Extract the (x, y) coordinate from the center of the cell holding the provided text.  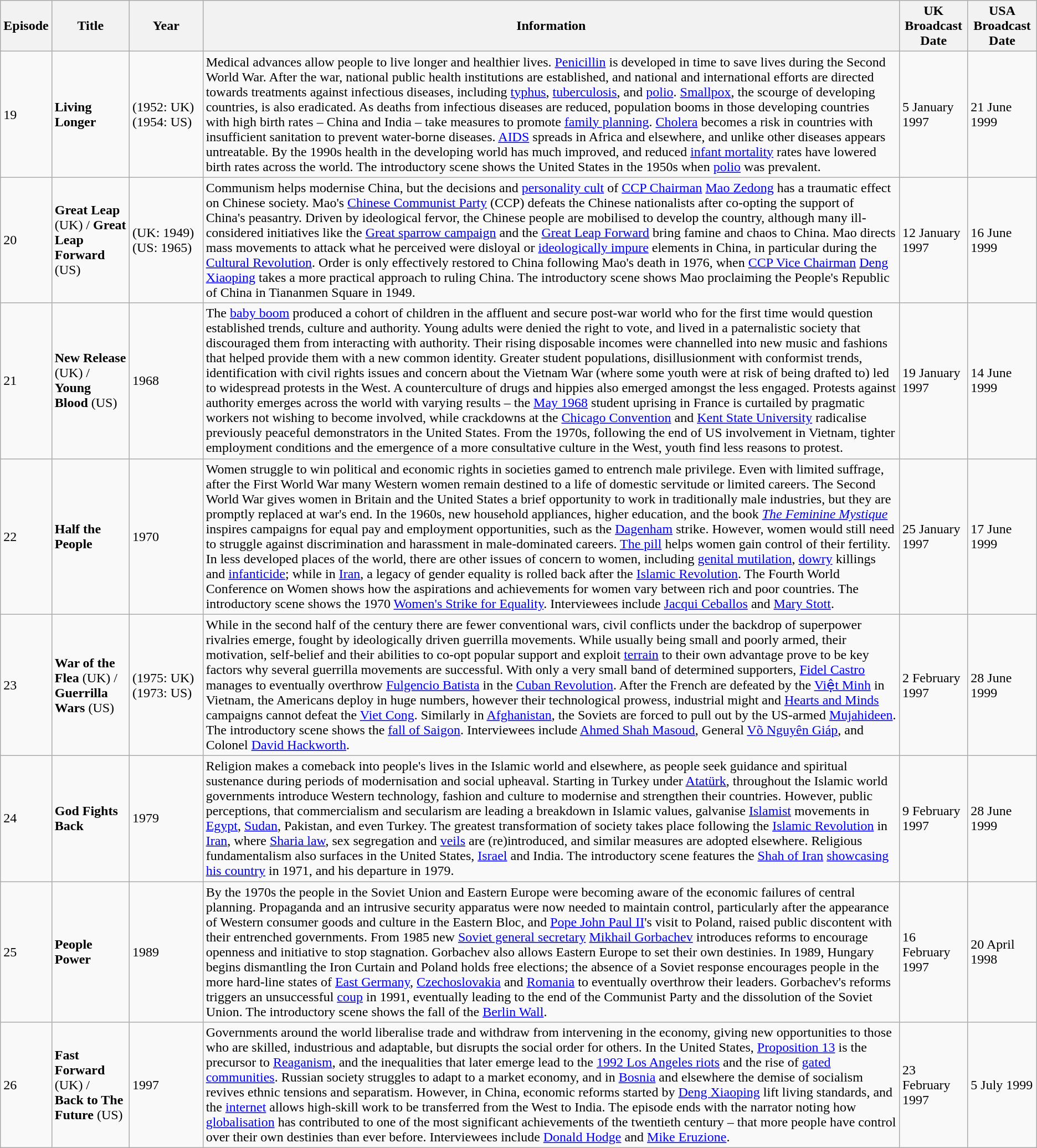
(1975: UK)(1973: US) (166, 685)
21 June 1999 (1002, 114)
19 January 1997 (933, 381)
5 July 1999 (1002, 1085)
UK Broadcast Date (933, 26)
25 January 1997 (933, 536)
Year (166, 26)
Half the People (90, 536)
2 February 1997 (933, 685)
16 February 1997 (933, 952)
Information (551, 26)
1989 (166, 952)
(1952: UK) (1954: US) (166, 114)
22 (26, 536)
17 June 1999 (1002, 536)
26 (26, 1085)
Great Leap (UK) / Great Leap Forward (US) (90, 240)
24 (26, 818)
25 (26, 952)
20 April 1998 (1002, 952)
23 February 1997 (933, 1085)
Episode (26, 26)
1970 (166, 536)
21 (26, 381)
New Release (UK) / Young Blood (US) (90, 381)
5 January 1997 (933, 114)
USA Broadcast Date (1002, 26)
16 June 1999 (1002, 240)
1968 (166, 381)
Fast Forward (UK) /Back to The Future (US) (90, 1085)
1979 (166, 818)
People Power (90, 952)
War of the Flea (UK) / Guerrilla Wars (US) (90, 685)
23 (26, 685)
Living Longer (90, 114)
Title (90, 26)
1997 (166, 1085)
14 June 1999 (1002, 381)
9 February 1997 (933, 818)
20 (26, 240)
19 (26, 114)
12 January 1997 (933, 240)
God Fights Back (90, 818)
(UK: 1949)(US: 1965) (166, 240)
